Determine the [X, Y] coordinate at the center of the cell enclosing the given text.  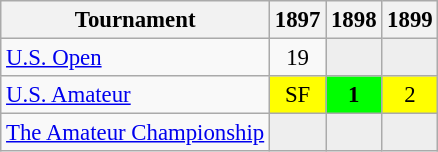
U.S. Amateur [136, 95]
19 [298, 58]
U.S. Open [136, 58]
1 [354, 95]
1899 [410, 20]
Tournament [136, 20]
2 [410, 95]
1897 [298, 20]
1898 [354, 20]
The Amateur Championship [136, 133]
SF [298, 95]
